Capture the cell that displays the provided text and extract its [X, Y] central coordinate. 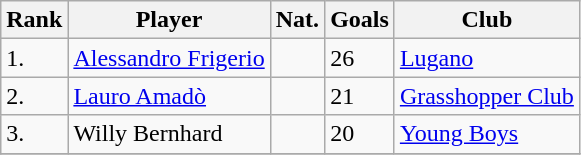
Club [486, 20]
Willy Bernhard [169, 134]
21 [360, 96]
20 [360, 134]
Lauro Amadò [169, 96]
Player [169, 20]
2. [34, 96]
1. [34, 58]
Nat. [297, 20]
Rank [34, 20]
26 [360, 58]
3. [34, 134]
Young Boys [486, 134]
Goals [360, 20]
Alessandro Frigerio [169, 58]
Lugano [486, 58]
Grasshopper Club [486, 96]
